Search for the cell housing the specified text and yield its [x, y] center coordinate. 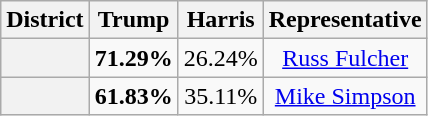
Trump [134, 20]
Harris [220, 20]
District [45, 20]
71.29% [134, 58]
Mike Simpson [345, 96]
Representative [345, 20]
26.24% [220, 58]
61.83% [134, 96]
35.11% [220, 96]
Russ Fulcher [345, 58]
